Extract the (X, Y) coordinate from the center of the cell holding the provided text.  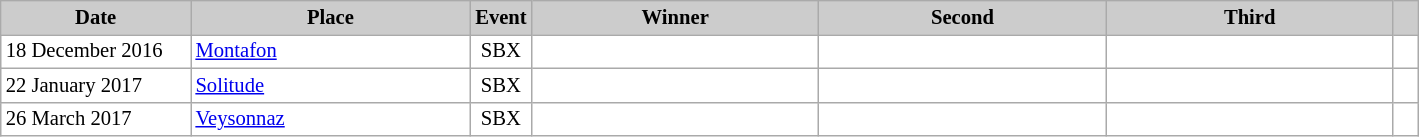
Date (96, 17)
Solitude (330, 85)
Second (962, 17)
Place (330, 17)
22 January 2017 (96, 85)
Third (1250, 17)
Veysonnaz (330, 119)
18 December 2016 (96, 51)
26 March 2017 (96, 119)
Montafon (330, 51)
Event (500, 17)
Winner (676, 17)
